Extract the [x, y] coordinate from the center of the cell holding the provided text.  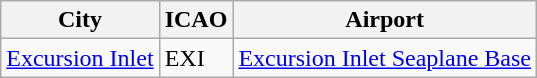
Excursion Inlet Seaplane Base [385, 58]
EXI [196, 58]
Airport [385, 20]
Excursion Inlet [80, 58]
City [80, 20]
ICAO [196, 20]
